From the cell containing the given text, extract its center point as [X, Y] coordinate. 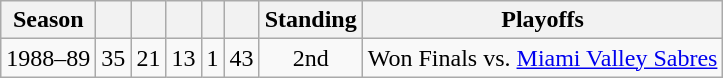
1 [212, 58]
35 [114, 58]
Season [48, 20]
43 [242, 58]
2nd [310, 58]
21 [148, 58]
13 [184, 58]
1988–89 [48, 58]
Standing [310, 20]
Won Finals vs. Miami Valley Sabres [542, 58]
Playoffs [542, 20]
